Determine the [x, y] coordinate at the center of the cell enclosing the given text.  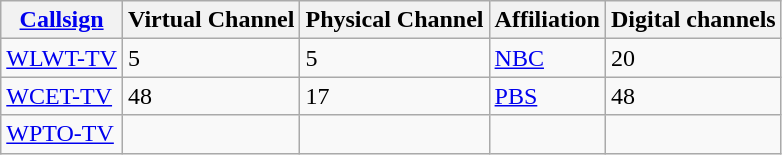
Digital channels [693, 20]
Callsign [62, 20]
PBS [547, 96]
20 [693, 58]
WPTO-TV [62, 134]
Virtual Channel [211, 20]
Affiliation [547, 20]
Physical Channel [394, 20]
17 [394, 96]
WCET-TV [62, 96]
WLWT-TV [62, 58]
NBC [547, 58]
